For the text-containing cell, return its midpoint in (x, y) coordinate format. 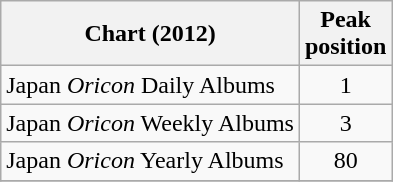
Japan Oricon Daily Albums (150, 85)
Peakposition (345, 34)
3 (345, 123)
Chart (2012) (150, 34)
Japan Oricon Yearly Albums (150, 161)
1 (345, 85)
80 (345, 161)
Japan Oricon Weekly Albums (150, 123)
